Output the (x, y) coordinate of the center of the cell containing the given text.  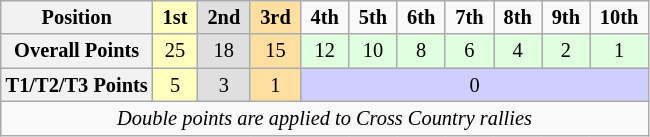
Double points are applied to Cross Country rallies (325, 118)
4th (325, 17)
18 (224, 51)
T1/T2/T3 Points (77, 85)
2nd (224, 17)
5th (373, 17)
4 (518, 51)
25 (176, 51)
Position (77, 17)
Overall Points (77, 51)
8th (518, 17)
3rd (275, 17)
8 (421, 51)
6th (421, 17)
12 (325, 51)
10 (373, 51)
15 (275, 51)
9th (566, 17)
6 (469, 51)
7th (469, 17)
2 (566, 51)
5 (176, 85)
0 (475, 85)
3 (224, 85)
10th (619, 17)
1st (176, 17)
